Provide the (x, y) coordinate of the cell's center where the given text is located.  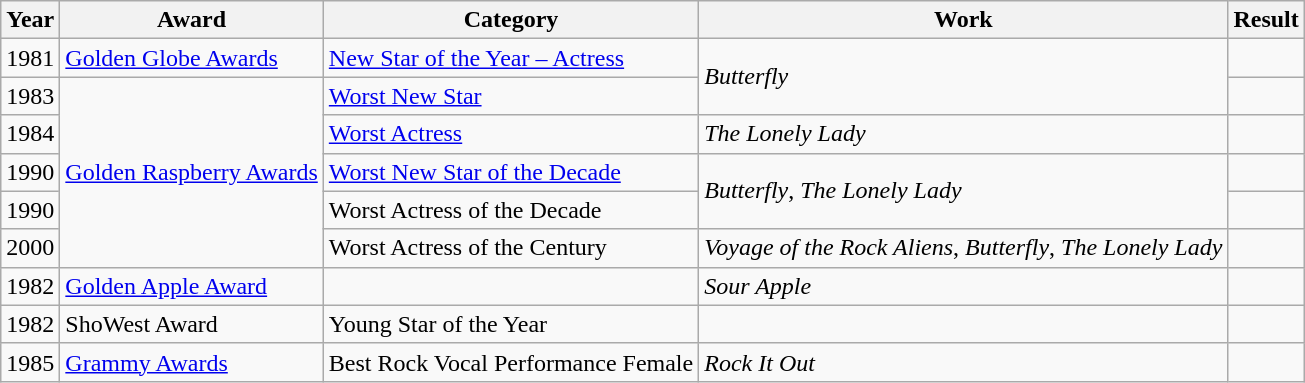
Category (510, 20)
Butterfly (964, 77)
Golden Raspberry Awards (192, 172)
Voyage of the Rock Aliens, Butterfly, The Lonely Lady (964, 248)
Worst Actress of the Century (510, 248)
Young Star of the Year (510, 324)
Work (964, 20)
1985 (30, 362)
Worst New Star of the Decade (510, 172)
Worst Actress (510, 134)
Butterfly, The Lonely Lady (964, 191)
ShoWest Award (192, 324)
Worst New Star (510, 96)
Rock It Out (964, 362)
1981 (30, 58)
Worst Actress of the Decade (510, 210)
Golden Globe Awards (192, 58)
1983 (30, 96)
The Lonely Lady (964, 134)
Golden Apple Award (192, 286)
Best Rock Vocal Performance Female (510, 362)
Grammy Awards (192, 362)
Award (192, 20)
Sour Apple (964, 286)
1984 (30, 134)
2000 (30, 248)
Result (1266, 20)
New Star of the Year – Actress (510, 58)
Year (30, 20)
